Pinpoint the cell where the given text exists, returning its [X, Y] midpoint coordinate. 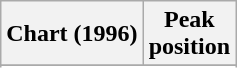
Peakposition [189, 34]
Chart (1996) [72, 34]
